Search for the cell housing the specified text and yield its [x, y] center coordinate. 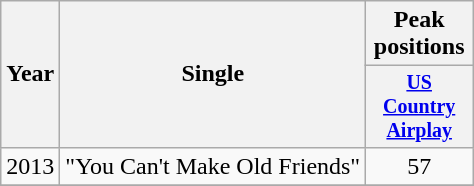
Peak positions [420, 34]
US Country Airplay [420, 106]
2013 [30, 166]
"You Can't Make Old Friends" [213, 166]
57 [420, 166]
Year [30, 74]
Single [213, 74]
